For the text-containing cell, return its midpoint in [x, y] coordinate format. 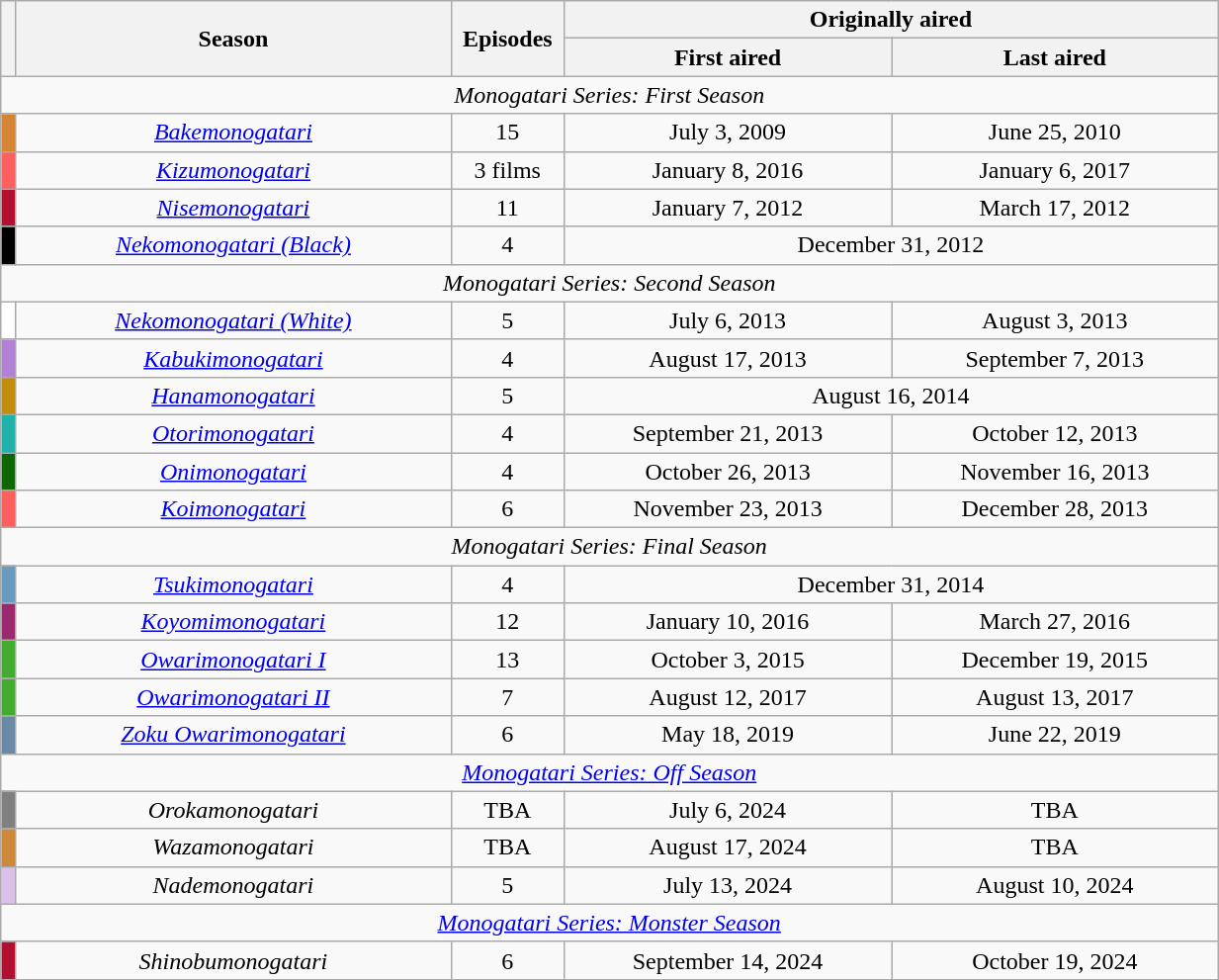
October 19, 2024 [1055, 960]
March 27, 2016 [1055, 622]
7 [507, 697]
Onimonogatari [233, 472]
Monogatari Series: First Season [609, 95]
3 films [507, 170]
August 3, 2013 [1055, 320]
13 [507, 660]
Monogatari Series: Monster Season [609, 923]
July 13, 2024 [728, 885]
11 [507, 208]
January 8, 2016 [728, 170]
August 17, 2013 [728, 358]
December 28, 2013 [1055, 509]
First aired [728, 57]
Tsukimonogatari [233, 584]
Owarimonogatari I [233, 660]
Zoku Owarimonogatari [233, 735]
Nekomonogatari (White) [233, 320]
Koimonogatari [233, 509]
January 6, 2017 [1055, 170]
August 16, 2014 [891, 396]
Koyomimonogatari [233, 622]
June 22, 2019 [1055, 735]
Nisemonogatari [233, 208]
Kizumonogatari [233, 170]
12 [507, 622]
Otorimonogatari [233, 433]
December 31, 2014 [891, 584]
Episodes [507, 39]
November 23, 2013 [728, 509]
Monogatari Series: Off Season [609, 772]
September 7, 2013 [1055, 358]
August 10, 2024 [1055, 885]
July 6, 2024 [728, 810]
December 31, 2012 [891, 245]
October 12, 2013 [1055, 433]
Nekomonogatari (Black) [233, 245]
July 6, 2013 [728, 320]
October 3, 2015 [728, 660]
December 19, 2015 [1055, 660]
September 21, 2013 [728, 433]
Originally aired [891, 20]
Hanamonogatari [233, 396]
Wazamonogatari [233, 847]
July 3, 2009 [728, 133]
October 26, 2013 [728, 472]
Orokamonogatari [233, 810]
January 10, 2016 [728, 622]
Monogatari Series: Second Season [609, 283]
August 12, 2017 [728, 697]
June 25, 2010 [1055, 133]
November 16, 2013 [1055, 472]
August 13, 2017 [1055, 697]
Bakemonogatari [233, 133]
May 18, 2019 [728, 735]
Owarimonogatari II [233, 697]
15 [507, 133]
January 7, 2012 [728, 208]
Monogatari Series: Final Season [609, 547]
Shinobumonogatari [233, 960]
Nademonogatari [233, 885]
Kabukimonogatari [233, 358]
September 14, 2024 [728, 960]
Season [233, 39]
March 17, 2012 [1055, 208]
Last aired [1055, 57]
August 17, 2024 [728, 847]
